Return [X, Y] of the center of cell containing provided text 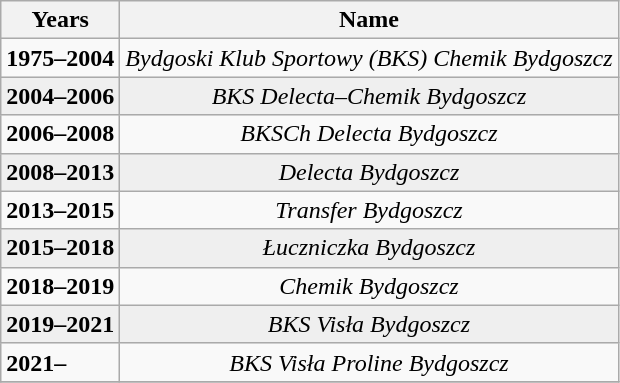
Transfer Bydgoszcz [369, 210]
BKS Visła Proline Bydgoszcz [369, 362]
2013–2015 [60, 210]
2015–2018 [60, 248]
Bydgoski Klub Sportowy (BKS) Chemik Bydgoszcz [369, 58]
Łuczniczka Bydgoszcz [369, 248]
Delecta Bydgoszcz [369, 172]
2006–2008 [60, 134]
Years [60, 20]
Chemik Bydgoszcz [369, 286]
2021– [60, 362]
2018–2019 [60, 286]
2008–2013 [60, 172]
2019–2021 [60, 324]
BKS Visła Bydgoszcz [369, 324]
Name [369, 20]
BKSCh Delecta Bydgoszcz [369, 134]
1975–2004 [60, 58]
2004–2006 [60, 96]
BKS Delecta–Chemik Bydgoszcz [369, 96]
